Pinpoint the cell where the given text exists, returning its [X, Y] midpoint coordinate. 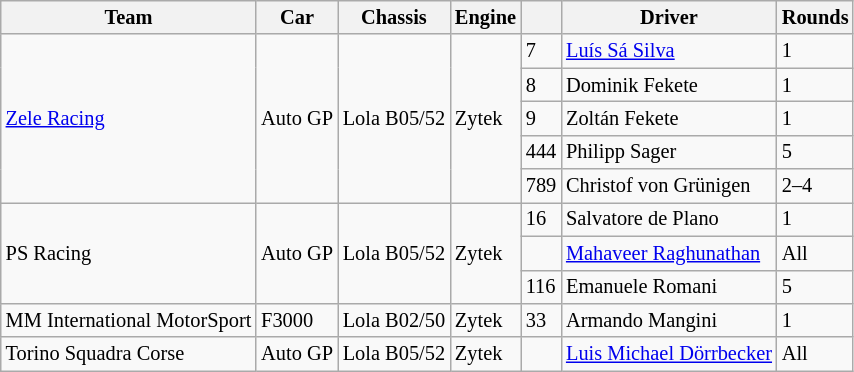
116 [541, 287]
Dominik Fekete [669, 85]
Car [297, 17]
Luis Michael Dörrbecker [669, 354]
9 [541, 118]
Armando Mangini [669, 320]
Torino Squadra Corse [128, 354]
F3000 [297, 320]
Salvatore de Plano [669, 219]
33 [541, 320]
16 [541, 219]
Engine [486, 17]
Mahaveer Raghunathan [669, 253]
Emanuele Romani [669, 287]
7 [541, 51]
Zoltán Fekete [669, 118]
Philipp Sager [669, 152]
Christof von Grünigen [669, 186]
Zele Racing [128, 118]
8 [541, 85]
789 [541, 186]
PS Racing [128, 252]
Driver [669, 17]
Rounds [816, 17]
Lola B02/50 [394, 320]
Team [128, 17]
444 [541, 152]
Luís Sá Silva [669, 51]
2–4 [816, 186]
Chassis [394, 17]
MM International MotorSport [128, 320]
